Find where the given text appears and provide that cell's center as (X, Y) coordinate. 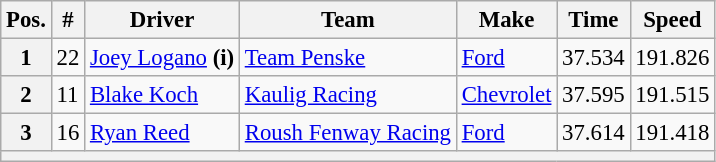
37.595 (594, 95)
Make (506, 20)
191.515 (672, 95)
Ryan Reed (162, 133)
191.826 (672, 58)
191.418 (672, 133)
11 (68, 95)
Team (348, 20)
# (68, 20)
Team Penske (348, 58)
Kaulig Racing (348, 95)
2 (26, 95)
37.534 (594, 58)
Speed (672, 20)
22 (68, 58)
Driver (162, 20)
Joey Logano (i) (162, 58)
Chevrolet (506, 95)
Roush Fenway Racing (348, 133)
Blake Koch (162, 95)
Pos. (26, 20)
3 (26, 133)
1 (26, 58)
Time (594, 20)
37.614 (594, 133)
16 (68, 133)
